Return the (x, y) coordinate for the center point of the cell that contains the specified text.  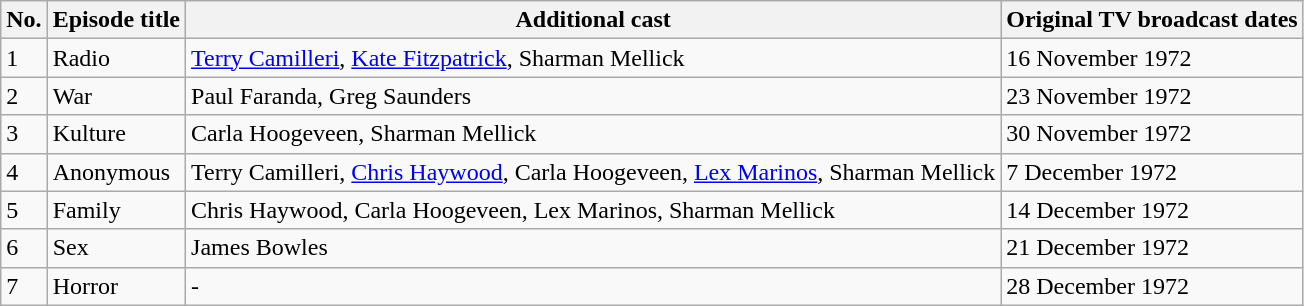
28 December 1972 (1152, 286)
1 (24, 58)
2 (24, 96)
23 November 1972 (1152, 96)
21 December 1972 (1152, 248)
Anonymous (116, 172)
3 (24, 134)
- (594, 286)
No. (24, 20)
6 (24, 248)
Chris Haywood, Carla Hoogeveen, Lex Marinos, Sharman Mellick (594, 210)
Horror (116, 286)
Kulture (116, 134)
James Bowles (594, 248)
War (116, 96)
Episode title (116, 20)
Original TV broadcast dates (1152, 20)
7 December 1972 (1152, 172)
Sex (116, 248)
Terry Camilleri, Kate Fitzpatrick, Sharman Mellick (594, 58)
Terry Camilleri, Chris Haywood, Carla Hoogeveen, Lex Marinos, Sharman Mellick (594, 172)
Paul Faranda, Greg Saunders (594, 96)
30 November 1972 (1152, 134)
14 December 1972 (1152, 210)
Family (116, 210)
Additional cast (594, 20)
16 November 1972 (1152, 58)
4 (24, 172)
Carla Hoogeveen, Sharman Mellick (594, 134)
7 (24, 286)
Radio (116, 58)
5 (24, 210)
